Determine the (x, y) coordinate at the center of the cell enclosing the given text.  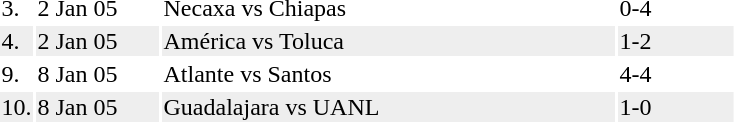
10. (16, 107)
1-0 (676, 107)
2 Jan 05 (98, 41)
Atlante vs Santos (388, 74)
Guadalajara vs UANL (388, 107)
4-4 (676, 74)
1-2 (676, 41)
América vs Toluca (388, 41)
4. (16, 41)
9. (16, 74)
